Scan for the cell matching the given text and deliver its (x, y) coordinate at center. 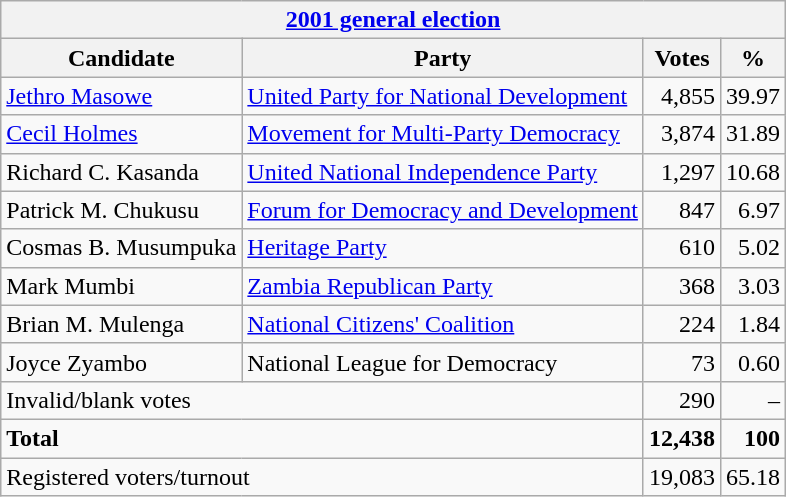
290 (682, 400)
12,438 (682, 438)
1.84 (752, 324)
4,855 (682, 96)
Brian M. Mulenga (122, 324)
610 (682, 248)
United National Independence Party (443, 172)
Invalid/blank votes (322, 400)
Zambia Republican Party (443, 286)
847 (682, 210)
39.97 (752, 96)
Candidate (122, 58)
2001 general election (394, 20)
Jethro Masowe (122, 96)
1,297 (682, 172)
Patrick M. Chukusu (122, 210)
Votes (682, 58)
100 (752, 438)
Cosmas B. Musumpuka (122, 248)
Cecil Holmes (122, 134)
Richard C. Kasanda (122, 172)
United Party for National Development (443, 96)
Forum for Democracy and Development (443, 210)
Joyce Zyambo (122, 362)
Movement for Multi-Party Democracy (443, 134)
Party (443, 58)
National Citizens' Coalition (443, 324)
Total (322, 438)
% (752, 58)
368 (682, 286)
5.02 (752, 248)
Heritage Party (443, 248)
10.68 (752, 172)
National League for Democracy (443, 362)
Registered voters/turnout (322, 477)
3.03 (752, 286)
19,083 (682, 477)
6.97 (752, 210)
3,874 (682, 134)
73 (682, 362)
65.18 (752, 477)
Mark Mumbi (122, 286)
31.89 (752, 134)
– (752, 400)
0.60 (752, 362)
224 (682, 324)
